Output the [x, y] coordinate of the center of the cell containing the given text.  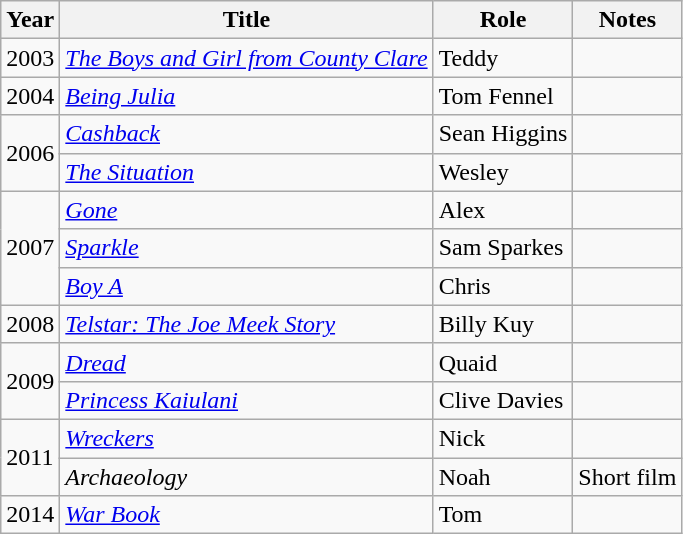
The Situation [246, 172]
Wreckers [246, 438]
2004 [30, 96]
Noah [503, 477]
2007 [30, 248]
Quaid [503, 362]
The Boys and Girl from County Clare [246, 58]
Sean Higgins [503, 134]
Dread [246, 362]
Being Julia [246, 96]
Telstar: The Joe Meek Story [246, 324]
2006 [30, 153]
Tom Fennel [503, 96]
Sam Sparkes [503, 248]
Sparkle [246, 248]
2003 [30, 58]
War Book [246, 515]
Princess Kaiulani [246, 400]
2009 [30, 381]
Gone [246, 210]
Tom [503, 515]
Billy Kuy [503, 324]
Cashback [246, 134]
Role [503, 20]
2011 [30, 457]
Short film [628, 477]
Clive Davies [503, 400]
Boy A [246, 286]
Notes [628, 20]
Title [246, 20]
Alex [503, 210]
Year [30, 20]
Wesley [503, 172]
Chris [503, 286]
Archaeology [246, 477]
2014 [30, 515]
Nick [503, 438]
Teddy [503, 58]
2008 [30, 324]
